Return (x, y) of the center of cell containing provided text 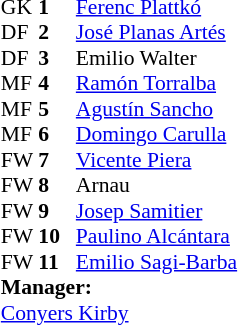
4 (57, 83)
9 (57, 211)
Josep Samitier (156, 211)
Paulino Alcántara (156, 237)
Arnau (156, 185)
José Planas Artés (156, 33)
Agustín Sancho (156, 109)
Emilio Walter (156, 58)
Emilio Sagi-Barba (156, 262)
6 (57, 135)
2 (57, 33)
10 (57, 237)
Vicente Piera (156, 160)
7 (57, 160)
Manager: (119, 287)
3 (57, 58)
5 (57, 109)
Domingo Carulla (156, 135)
11 (57, 262)
8 (57, 185)
Ramón Torralba (156, 83)
